Pinpoint the cell where the given text exists, returning its [X, Y] midpoint coordinate. 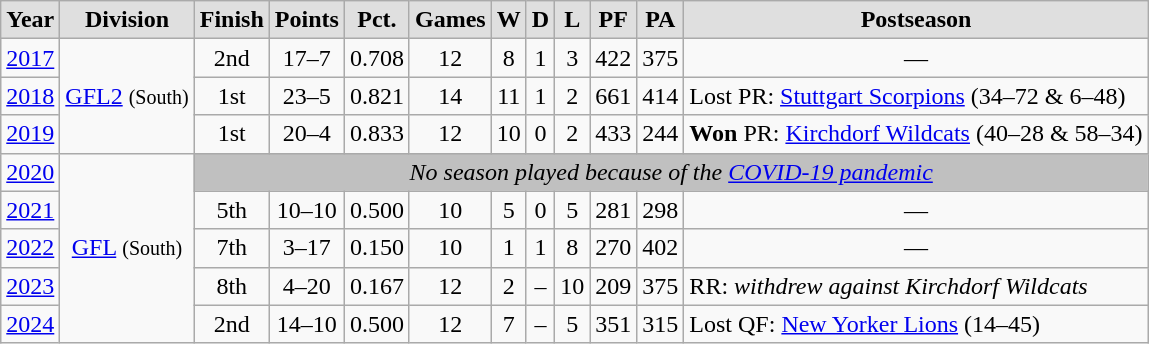
3 [572, 58]
2017 [30, 58]
5th [232, 210]
Finish [232, 20]
2018 [30, 96]
Lost QF: New Yorker Lions (14–45) [916, 324]
Year [30, 20]
270 [614, 248]
2023 [30, 286]
PF [614, 20]
0.821 [376, 96]
414 [660, 96]
Pct. [376, 20]
0.167 [376, 286]
433 [614, 134]
GFL (South) [127, 248]
L [572, 20]
Points [306, 20]
0.708 [376, 58]
3–17 [306, 248]
10–10 [306, 210]
0.150 [376, 248]
351 [614, 324]
298 [660, 210]
2024 [30, 324]
2019 [30, 134]
14 [450, 96]
2020 [30, 172]
4–20 [306, 286]
14–10 [306, 324]
7 [508, 324]
422 [614, 58]
2021 [30, 210]
Postseason [916, 20]
209 [614, 286]
Division [127, 20]
Games [450, 20]
244 [660, 134]
Won PR: Kirchdorf Wildcats (40–28 & 58–34) [916, 134]
23–5 [306, 96]
7th [232, 248]
315 [660, 324]
17–7 [306, 58]
661 [614, 96]
No season played because of the COVID-19 pandemic [671, 172]
Lost PR: Stuttgart Scorpions (34–72 & 6–48) [916, 96]
RR: withdrew against Kirchdorf Wildcats [916, 286]
281 [614, 210]
11 [508, 96]
402 [660, 248]
PA [660, 20]
GFL2 (South) [127, 96]
0.833 [376, 134]
W [508, 20]
D [540, 20]
2022 [30, 248]
8th [232, 286]
20–4 [306, 134]
